Capture the cell that displays the provided text and extract its [x, y] central coordinate. 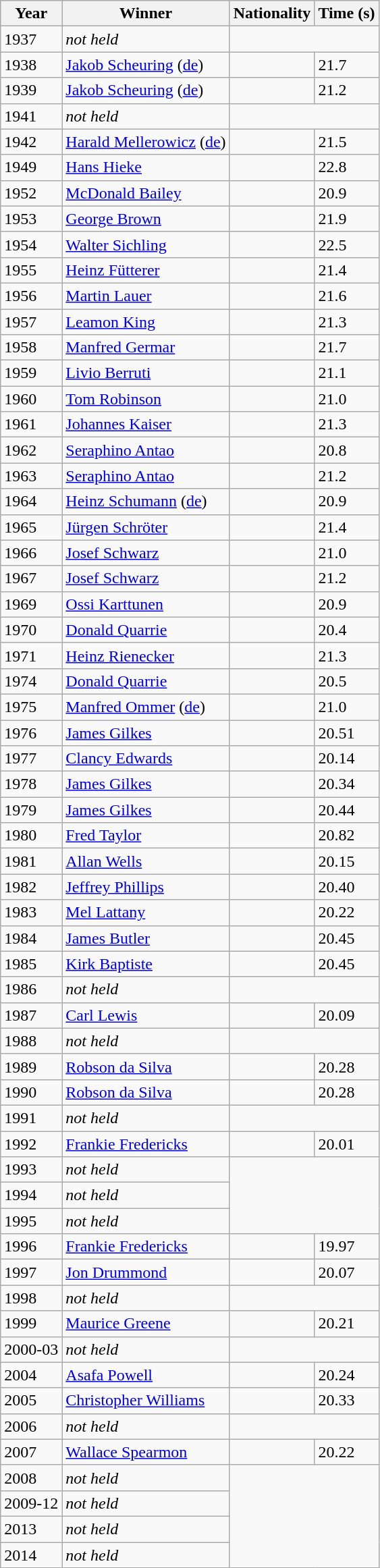
20.01 [347, 1144]
1957 [31, 322]
Time (s) [347, 13]
1991 [31, 1118]
19.97 [347, 1247]
1992 [31, 1144]
20.21 [347, 1324]
1971 [31, 655]
1941 [31, 116]
21.9 [347, 219]
Jürgen Schröter [146, 527]
1949 [31, 167]
1937 [31, 39]
James Butler [146, 938]
1959 [31, 373]
20.07 [347, 1272]
1958 [31, 348]
1982 [31, 887]
1990 [31, 1092]
1962 [31, 450]
21.1 [347, 373]
2009-12 [31, 1503]
1979 [31, 810]
Maurice Greene [146, 1324]
20.14 [347, 759]
Jon Drummond [146, 1272]
Manfred Ommer (de) [146, 707]
1953 [31, 219]
1987 [31, 1015]
1955 [31, 270]
1975 [31, 707]
2014 [31, 1555]
Martin Lauer [146, 296]
2007 [31, 1452]
22.8 [347, 167]
1967 [31, 578]
21.6 [347, 296]
1984 [31, 938]
20.4 [347, 630]
Manfred Germar [146, 348]
Jeffrey Phillips [146, 887]
20.33 [347, 1401]
1956 [31, 296]
Leamon King [146, 322]
1939 [31, 90]
1977 [31, 759]
1961 [31, 425]
20.24 [347, 1375]
20.5 [347, 681]
1999 [31, 1324]
20.44 [347, 810]
2004 [31, 1375]
1994 [31, 1195]
20.82 [347, 836]
2000-03 [31, 1349]
1980 [31, 836]
Carl Lewis [146, 1015]
Walter Sichling [146, 244]
1986 [31, 990]
1974 [31, 681]
20.40 [347, 887]
1996 [31, 1247]
1989 [31, 1066]
Hans Hieke [146, 167]
1938 [31, 65]
1985 [31, 964]
Christopher Williams [146, 1401]
1995 [31, 1221]
Year [31, 13]
Asafa Powell [146, 1375]
1969 [31, 604]
Nationality [272, 13]
20.8 [347, 450]
Livio Berruti [146, 373]
1997 [31, 1272]
20.34 [347, 784]
1960 [31, 399]
Mel Lattany [146, 913]
Harald Mellerowicz (de) [146, 142]
George Brown [146, 219]
Wallace Spearmon [146, 1452]
2008 [31, 1478]
20.15 [347, 861]
1942 [31, 142]
Kirk Baptiste [146, 964]
1981 [31, 861]
21.5 [347, 142]
McDonald Bailey [146, 193]
1993 [31, 1170]
Fred Taylor [146, 836]
1954 [31, 244]
Johannes Kaiser [146, 425]
2013 [31, 1529]
Allan Wells [146, 861]
22.5 [347, 244]
Heinz Schumann (de) [146, 502]
20.09 [347, 1015]
1983 [31, 913]
1988 [31, 1041]
1978 [31, 784]
1963 [31, 476]
1964 [31, 502]
Heinz Rienecker [146, 655]
Heinz Fütterer [146, 270]
1952 [31, 193]
2006 [31, 1426]
20.51 [347, 732]
2005 [31, 1401]
Winner [146, 13]
1966 [31, 553]
1998 [31, 1298]
1965 [31, 527]
Ossi Karttunen [146, 604]
1970 [31, 630]
Clancy Edwards [146, 759]
Tom Robinson [146, 399]
1976 [31, 732]
